Locate the cell with the specified text and output its (x, y) center coordinate. 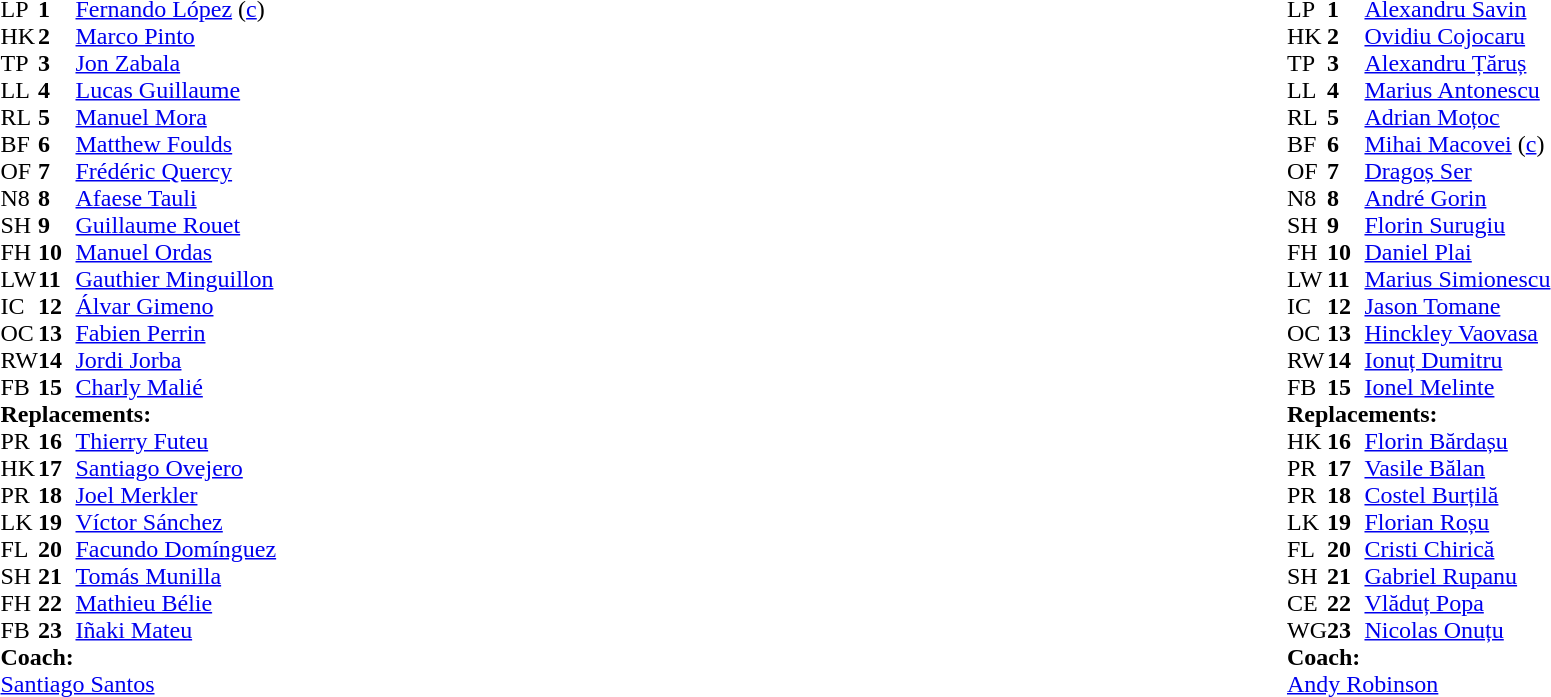
Gabriel Rupanu (1457, 576)
Ionel Melinte (1457, 388)
Gauthier Minguillon (176, 280)
Víctor Sánchez (176, 522)
CE (1307, 604)
Tomás Munilla (176, 576)
Dragoș Ser (1457, 172)
Guillaume Rouet (176, 226)
Jason Tomane (1457, 306)
Adrian Moțoc (1457, 118)
Marco Pinto (176, 36)
Florian Roșu (1457, 522)
Daniel Plai (1457, 252)
Florin Bărdașu (1457, 442)
Santiago Ovejero (176, 468)
Frédéric Quercy (176, 172)
Mihai Macovei (c) (1457, 144)
Fabien Perrin (176, 334)
Álvar Gimeno (176, 306)
Santiago Santos (138, 684)
Facundo Domínguez (176, 550)
Nicolas Onuțu (1457, 630)
Manuel Ordas (176, 252)
Costel Burțilă (1457, 496)
Cristi Chirică (1457, 550)
Andy Robinson (1418, 684)
Vlăduț Popa (1457, 604)
André Gorin (1457, 198)
Marius Simionescu (1457, 280)
Florin Surugiu (1457, 226)
Thierry Futeu (176, 442)
Marius Antonescu (1457, 90)
Ionuț Dumitru (1457, 360)
Jordi Jorba (176, 360)
Jon Zabala (176, 64)
Charly Malié (176, 388)
Lucas Guillaume (176, 90)
Alexandru Țăruș (1457, 64)
Ovidiu Cojocaru (1457, 36)
Afaese Tauli (176, 198)
Manuel Mora (176, 118)
Matthew Foulds (176, 144)
Iñaki Mateu (176, 630)
Hinckley Vaovasa (1457, 334)
Mathieu Bélie (176, 604)
WG (1307, 630)
Joel Merkler (176, 496)
Vasile Bălan (1457, 468)
